Extract the (x, y) coordinate from the center of the cell holding the provided text.  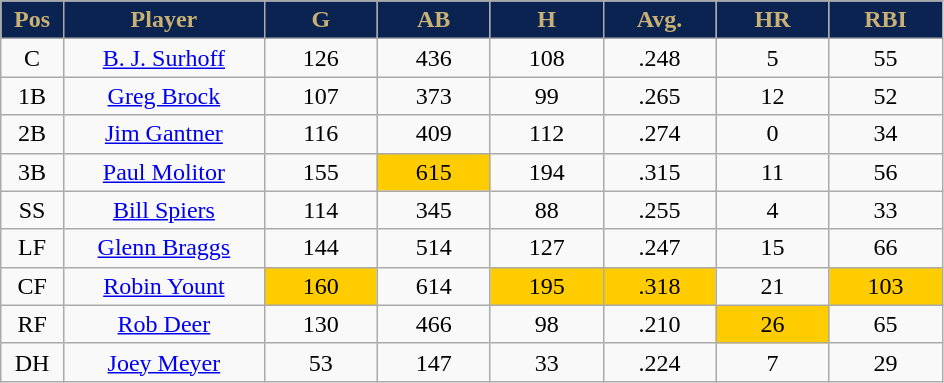
DH (32, 362)
56 (886, 172)
0 (772, 134)
Jim Gantner (164, 134)
.210 (660, 324)
Pos (32, 20)
Bill Spiers (164, 210)
114 (320, 210)
34 (886, 134)
.318 (660, 286)
195 (546, 286)
52 (886, 96)
15 (772, 248)
3B (32, 172)
466 (434, 324)
Avg. (660, 20)
436 (434, 58)
108 (546, 58)
66 (886, 248)
4 (772, 210)
Glenn Braggs (164, 248)
LF (32, 248)
AB (434, 20)
26 (772, 324)
144 (320, 248)
373 (434, 96)
Paul Molitor (164, 172)
130 (320, 324)
1B (32, 96)
615 (434, 172)
Player (164, 20)
C (32, 58)
.274 (660, 134)
Robin Yount (164, 286)
99 (546, 96)
G (320, 20)
116 (320, 134)
RBI (886, 20)
.248 (660, 58)
SS (32, 210)
53 (320, 362)
.265 (660, 96)
55 (886, 58)
155 (320, 172)
RF (32, 324)
HR (772, 20)
7 (772, 362)
12 (772, 96)
.315 (660, 172)
107 (320, 96)
Greg Brock (164, 96)
112 (546, 134)
88 (546, 210)
.255 (660, 210)
514 (434, 248)
Joey Meyer (164, 362)
.224 (660, 362)
11 (772, 172)
Rob Deer (164, 324)
CF (32, 286)
103 (886, 286)
614 (434, 286)
5 (772, 58)
194 (546, 172)
B. J. Surhoff (164, 58)
345 (434, 210)
29 (886, 362)
21 (772, 286)
147 (434, 362)
409 (434, 134)
2B (32, 134)
98 (546, 324)
65 (886, 324)
126 (320, 58)
127 (546, 248)
.247 (660, 248)
160 (320, 286)
H (546, 20)
